Extract the [x, y] coordinate from the center of the cell holding the provided text.  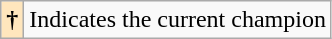
Indicates the current champion [178, 20]
† [12, 20]
